Identify which cell holds the provided text, then report its [x, y] central coordinate. 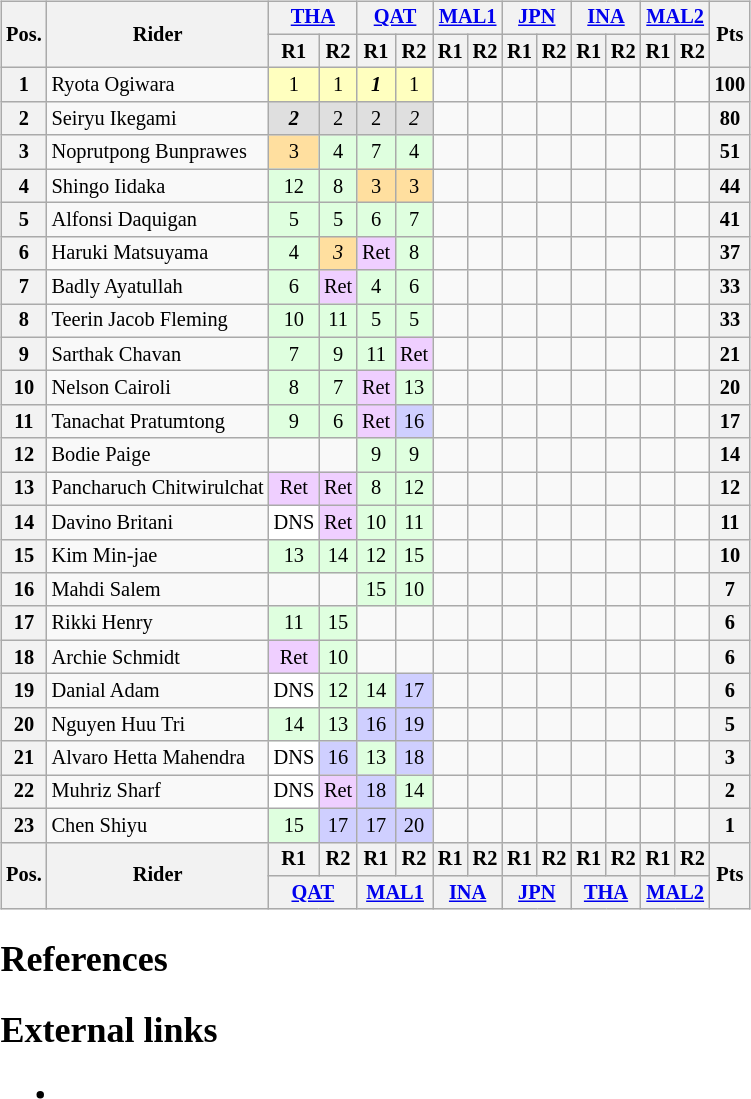
Sarthak Chavan [158, 354]
Pancharuch Chitwirulchat [158, 489]
Seiryu Ikegami [158, 119]
Mahdi Salem [158, 590]
Nguyen Huu Tri [158, 724]
Alfonsi Daquigan [158, 220]
23 [24, 825]
Alvaro Hetta Mahendra [158, 758]
41 [730, 220]
Muhriz Sharf [158, 792]
Chen Shiyu [158, 825]
100 [730, 85]
Haruki Matsuyama [158, 253]
51 [730, 152]
Teerin Jacob Fleming [158, 321]
Danial Adam [158, 691]
Archie Schmidt [158, 657]
Davino Britani [158, 522]
Badly Ayatullah [158, 287]
Shingo Iidaka [158, 186]
22 [24, 792]
Noprutpong Bunprawes [158, 152]
Bodie Paige [158, 455]
37 [730, 253]
80 [730, 119]
Nelson Cairoli [158, 388]
Kim Min-jae [158, 556]
Tanachat Pratumtong [158, 422]
Ryota Ogiwara [158, 85]
44 [730, 186]
Rikki Henry [158, 623]
